Detect which cell encompasses the target text, then output its (x, y) center coordinate. 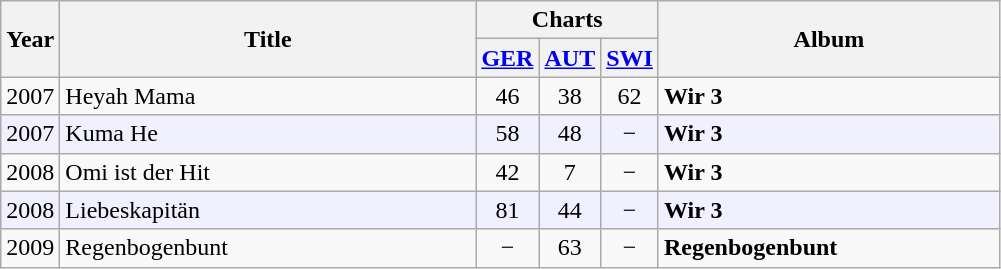
Omi ist der Hit (268, 172)
48 (570, 134)
Album (828, 39)
38 (570, 96)
58 (508, 134)
Charts (568, 20)
46 (508, 96)
AUT (570, 58)
Heyah Mama (268, 96)
81 (508, 210)
63 (570, 248)
62 (630, 96)
42 (508, 172)
44 (570, 210)
Liebeskapitän (268, 210)
GER (508, 58)
7 (570, 172)
Year (30, 39)
Title (268, 39)
Kuma He (268, 134)
SWI (630, 58)
2009 (30, 248)
